Locate the cell with the specified text and output its [x, y] center coordinate. 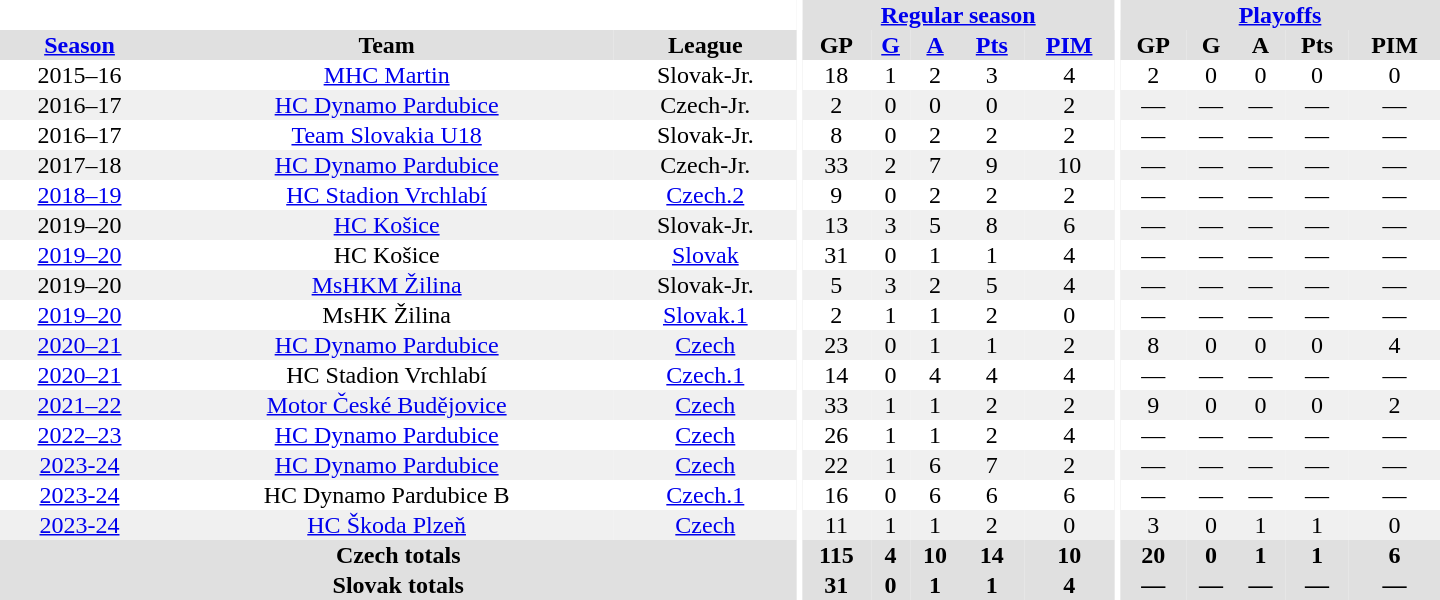
2017–18 [80, 165]
MsHK Žilina [386, 315]
Team Slovakia U18 [386, 135]
Slovak totals [398, 585]
26 [836, 435]
16 [836, 495]
Season [80, 45]
23 [836, 345]
13 [836, 225]
22 [836, 465]
18 [836, 75]
20 [1153, 555]
2018–19 [80, 195]
HC Škoda Plzeň [386, 525]
Motor České Budějovice [386, 405]
Team [386, 45]
115 [836, 555]
Czech totals [398, 555]
Slovak [705, 255]
League [705, 45]
HC Dynamo Pardubice B [386, 495]
Slovak.1 [705, 315]
MHC Martin [386, 75]
Regular season [958, 15]
Czech.2 [705, 195]
2021–22 [80, 405]
11 [836, 525]
MsHKM Žilina [386, 285]
2015–16 [80, 75]
Playoffs [1280, 15]
2022–23 [80, 435]
